Detect which cell encompasses the target text, then output its (X, Y) center coordinate. 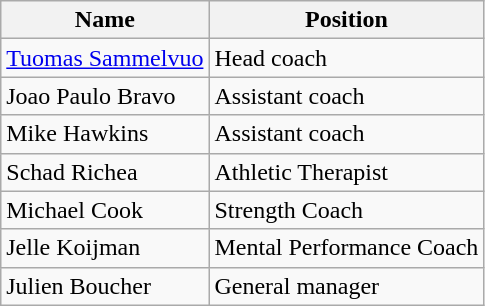
Tuomas Sammelvuo (105, 58)
General manager (346, 286)
Julien Boucher (105, 286)
Joao Paulo Bravo (105, 96)
Schad Richea (105, 172)
Position (346, 20)
Mike Hawkins (105, 134)
Athletic Therapist (346, 172)
Strength Coach (346, 210)
Name (105, 20)
Jelle Koijman (105, 248)
Mental Performance Coach (346, 248)
Head coach (346, 58)
Michael Cook (105, 210)
